Provide the [x, y] coordinate of the cell's center where the given text is located.  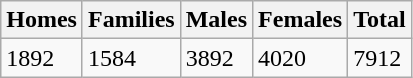
4020 [300, 58]
Females [300, 20]
7912 [380, 58]
Homes [42, 20]
Total [380, 20]
Males [216, 20]
3892 [216, 58]
1892 [42, 58]
1584 [131, 58]
Families [131, 20]
